Return the (X, Y) coordinate for the center point of the cell that contains the specified text.  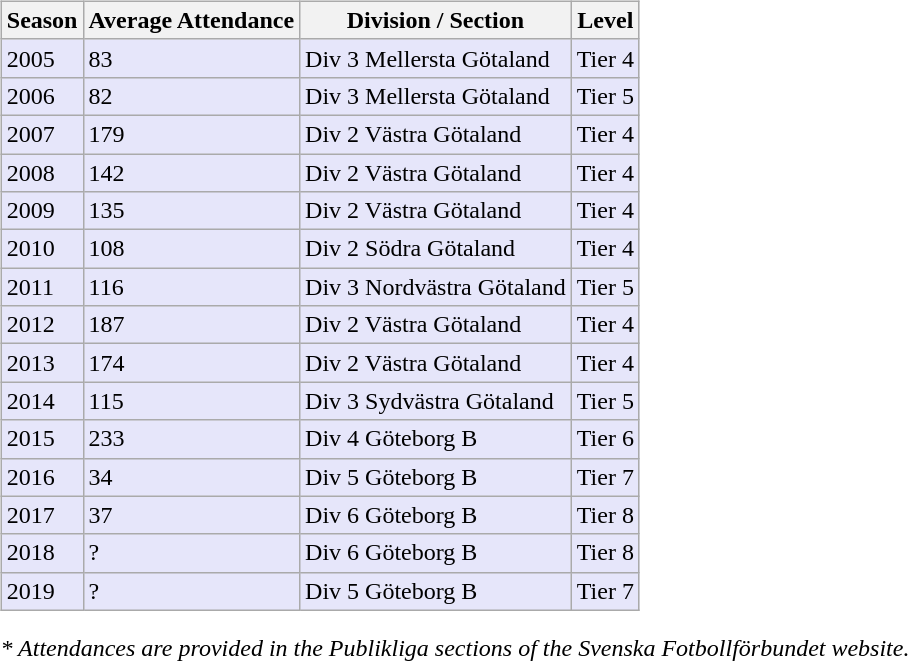
2010 (42, 249)
2006 (42, 96)
Division / Section (436, 20)
2016 (42, 477)
116 (192, 287)
2005 (42, 58)
Average Attendance (192, 20)
Tier 6 (605, 439)
2017 (42, 515)
83 (192, 58)
2015 (42, 439)
Div 4 Göteborg B (436, 439)
174 (192, 363)
Div 2 Södra Götaland (436, 249)
115 (192, 401)
Level (605, 20)
135 (192, 211)
37 (192, 515)
Div 3 Nordvästra Götaland (436, 287)
2018 (42, 553)
Season (42, 20)
2008 (42, 173)
Div 3 Sydvästra Götaland (436, 401)
179 (192, 134)
233 (192, 439)
108 (192, 249)
2019 (42, 591)
2012 (42, 325)
2013 (42, 363)
2014 (42, 401)
82 (192, 96)
34 (192, 477)
187 (192, 325)
2011 (42, 287)
142 (192, 173)
2007 (42, 134)
2009 (42, 211)
